Return [x, y] of the center of cell containing provided text 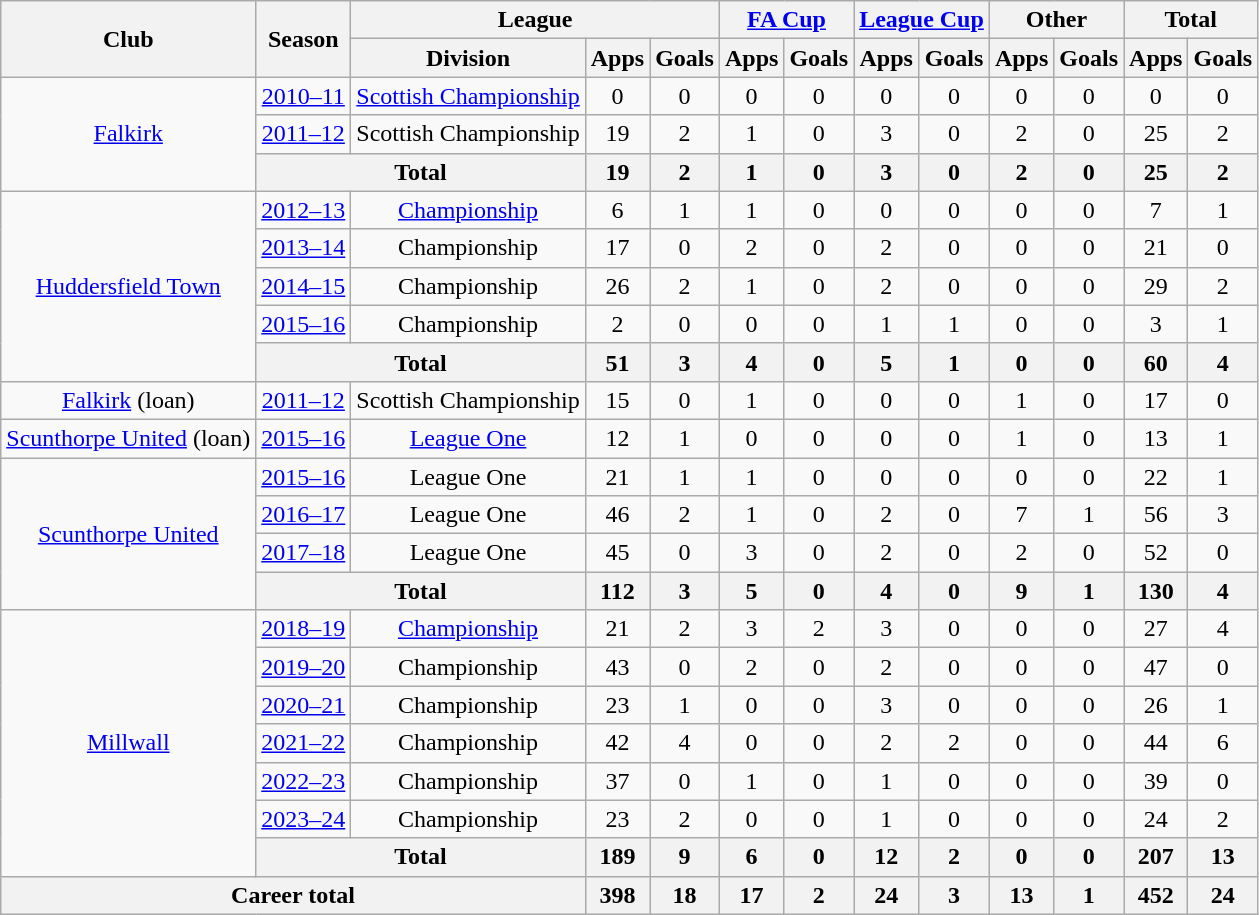
Scunthorpe United (loan) [128, 438]
44 [1156, 743]
Scunthorpe United [128, 534]
60 [1156, 362]
2012–13 [304, 210]
39 [1156, 781]
2010–11 [304, 96]
2016–17 [304, 515]
2014–15 [304, 286]
52 [1156, 553]
Club [128, 39]
2018–19 [304, 629]
43 [617, 667]
League Cup [922, 20]
207 [1156, 857]
18 [685, 895]
15 [617, 400]
42 [617, 743]
Division [468, 58]
46 [617, 515]
2023–24 [304, 819]
Millwall [128, 743]
29 [1156, 286]
398 [617, 895]
2017–18 [304, 553]
2022–23 [304, 781]
56 [1156, 515]
Season [304, 39]
47 [1156, 667]
130 [1156, 591]
2019–20 [304, 667]
45 [617, 553]
112 [617, 591]
27 [1156, 629]
Huddersfield Town [128, 286]
Career total [293, 895]
51 [617, 362]
FA Cup [786, 20]
Falkirk [128, 134]
22 [1156, 477]
2021–22 [304, 743]
189 [617, 857]
2020–21 [304, 705]
37 [617, 781]
452 [1156, 895]
Falkirk (loan) [128, 400]
League [536, 20]
2013–14 [304, 248]
Other [1056, 20]
